Pinpoint the cell where the given text exists, returning its (x, y) midpoint coordinate. 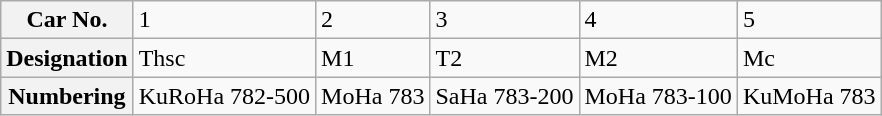
4 (658, 20)
SaHa 783-200 (504, 96)
Mc (809, 58)
M2 (658, 58)
Car No. (67, 20)
Thsc (224, 58)
5 (809, 20)
Designation (67, 58)
2 (373, 20)
KuMoHa 783 (809, 96)
KuRoHa 782-500 (224, 96)
MoHa 783-100 (658, 96)
Numbering (67, 96)
MoHa 783 (373, 96)
1 (224, 20)
T2 (504, 58)
M1 (373, 58)
3 (504, 20)
